Provide the (x, y) coordinate of the cell's center where the given text is located.  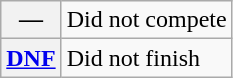
— (31, 20)
Did not compete (146, 20)
DNF (31, 58)
Did not finish (146, 58)
